Pinpoint the cell where the given text exists, returning its (x, y) midpoint coordinate. 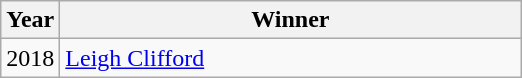
Winner (290, 20)
Year (30, 20)
2018 (30, 58)
Leigh Clifford (290, 58)
